Search for the cell housing the specified text and yield its [X, Y] center coordinate. 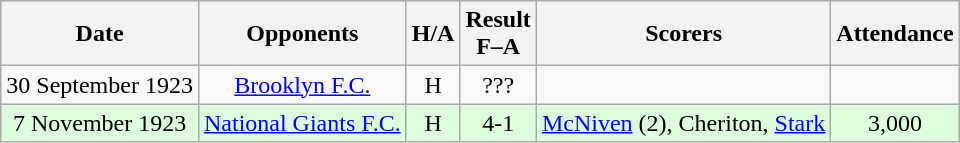
Date [100, 34]
30 September 1923 [100, 85]
Brooklyn F.C. [302, 85]
Scorers [683, 34]
Opponents [302, 34]
3,000 [895, 123]
ResultF–A [498, 34]
7 November 1923 [100, 123]
National Giants F.C. [302, 123]
4-1 [498, 123]
H/A [433, 34]
Attendance [895, 34]
??? [498, 85]
McNiven (2), Cheriton, Stark [683, 123]
